Find where the given text appears and provide that cell's center as [X, Y] coordinate. 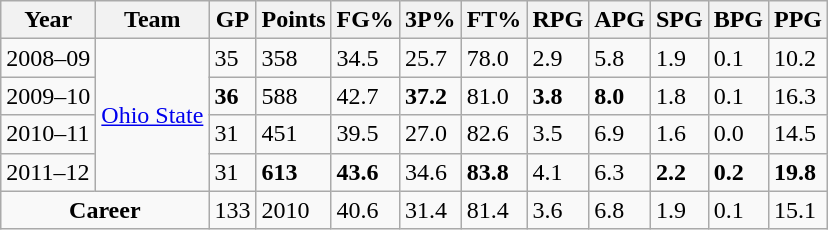
43.6 [365, 172]
FT% [494, 20]
588 [294, 96]
2010 [294, 210]
6.8 [620, 210]
34.6 [430, 172]
SPG [679, 20]
42.7 [365, 96]
81.0 [494, 96]
1.8 [679, 96]
40.6 [365, 210]
FG% [365, 20]
6.3 [620, 172]
2010–11 [48, 134]
GP [232, 20]
2.2 [679, 172]
Points [294, 20]
6.9 [620, 134]
36 [232, 96]
16.3 [798, 96]
15.1 [798, 210]
27.0 [430, 134]
14.5 [798, 134]
8.0 [620, 96]
Career [105, 210]
APG [620, 20]
37.2 [430, 96]
3.8 [558, 96]
358 [294, 58]
2009–10 [48, 96]
3.5 [558, 134]
31.4 [430, 210]
0.2 [738, 172]
3.6 [558, 210]
PPG [798, 20]
2008–09 [48, 58]
Year [48, 20]
451 [294, 134]
BPG [738, 20]
83.8 [494, 172]
4.1 [558, 172]
82.6 [494, 134]
78.0 [494, 58]
35 [232, 58]
19.8 [798, 172]
2.9 [558, 58]
5.8 [620, 58]
133 [232, 210]
Team [152, 20]
25.7 [430, 58]
613 [294, 172]
3P% [430, 20]
39.5 [365, 134]
0.0 [738, 134]
2011–12 [48, 172]
1.6 [679, 134]
81.4 [494, 210]
RPG [558, 20]
Ohio State [152, 115]
10.2 [798, 58]
34.5 [365, 58]
